Pinpoint the cell where the given text exists, returning its (X, Y) midpoint coordinate. 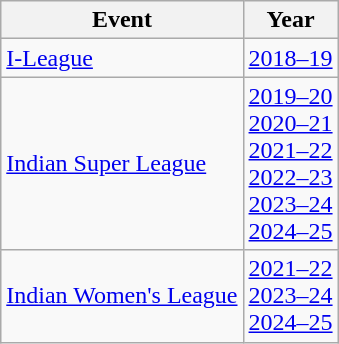
Event (122, 20)
I-League (122, 58)
2021–222023–242024–25 (290, 296)
2018–19 (290, 58)
Indian Super League (122, 164)
Year (290, 20)
Indian Women's League (122, 296)
2019–202020–212021–222022–232023–242024–25 (290, 164)
